Search for the cell housing the specified text and yield its (X, Y) center coordinate. 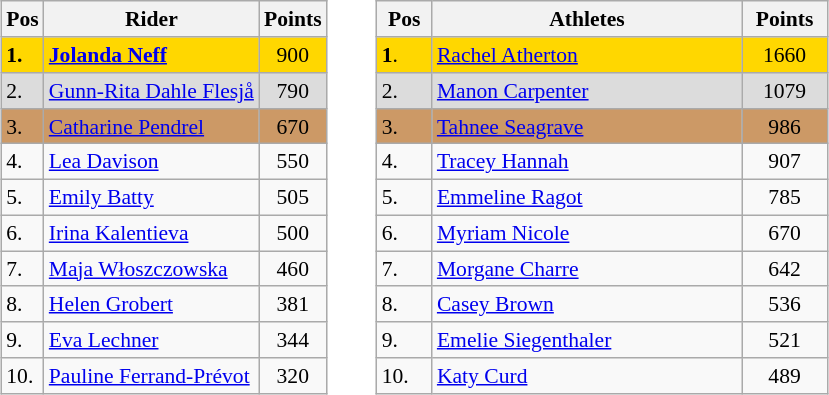
986 (784, 126)
Irina Kalentieva (152, 233)
381 (293, 304)
Helen Grobert (152, 304)
320 (293, 376)
Morgane Charre (587, 269)
Manon Carpenter (587, 91)
Maja Włoszczowska (152, 269)
344 (293, 340)
907 (784, 162)
Eva Lechner (152, 340)
Tracey Hannah (587, 162)
Rider (152, 19)
Athletes (587, 19)
Emily Batty (152, 197)
521 (784, 340)
Jolanda Neff (152, 55)
Casey Brown (587, 304)
Katy Curd (587, 376)
Myriam Nicole (587, 233)
Rachel Atherton (587, 55)
460 (293, 269)
900 (293, 55)
550 (293, 162)
785 (784, 197)
536 (784, 304)
Catharine Pendrel (152, 126)
Tahnee Seagrave (587, 126)
489 (784, 376)
642 (784, 269)
790 (293, 91)
500 (293, 233)
1079 (784, 91)
505 (293, 197)
Pauline Ferrand-Prévot (152, 376)
1660 (784, 55)
Emelie Siegenthaler (587, 340)
Lea Davison (152, 162)
Gunn-Rita Dahle Flesjå (152, 91)
Emmeline Ragot (587, 197)
